For the text-containing cell, return its midpoint in [X, Y] coordinate format. 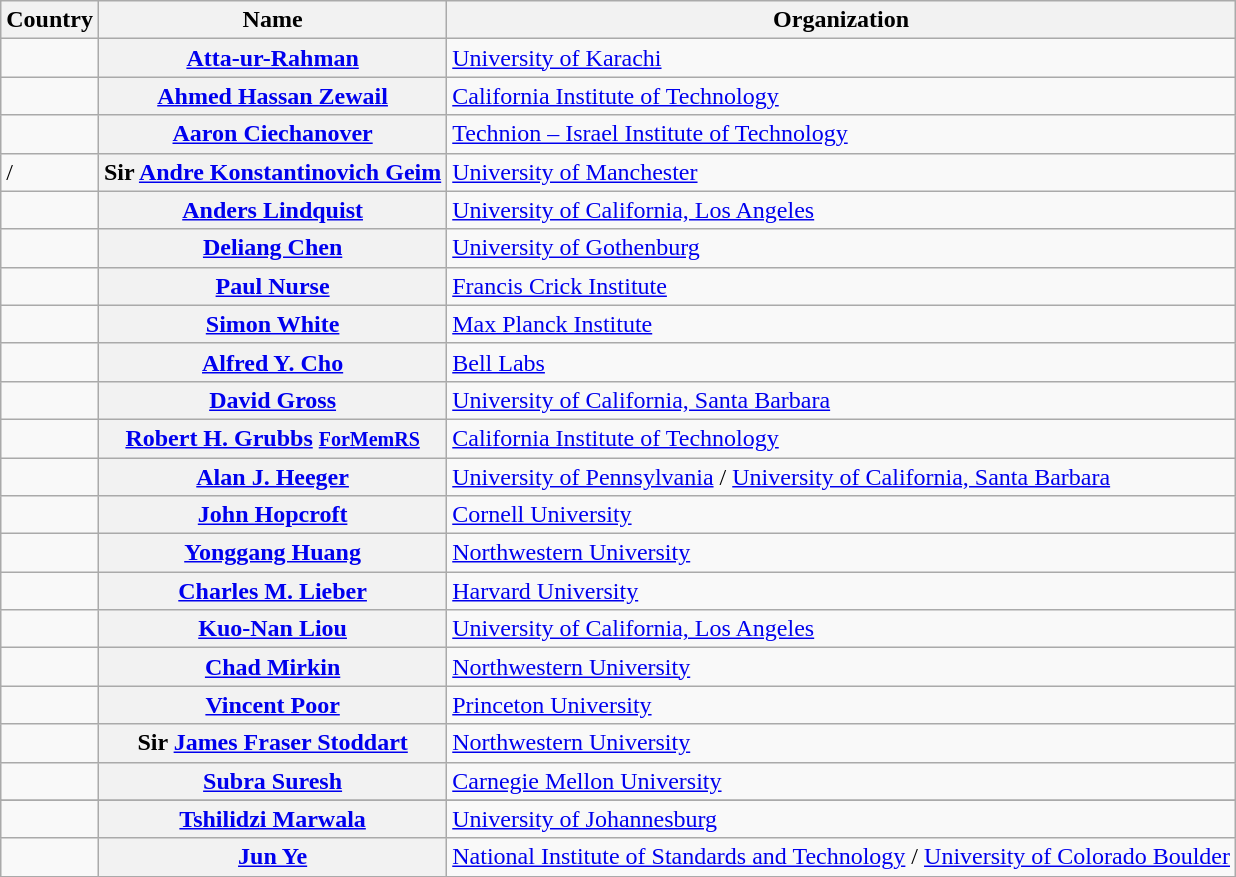
Atta-ur-Rahman [272, 58]
Paul Nurse [272, 286]
Simon White [272, 324]
Carnegie Mellon University [842, 781]
Vincent Poor [272, 705]
Aaron Ciechanover [272, 134]
University of California, Santa Barbara [842, 400]
Robert H. Grubbs ForMemRS [272, 438]
University of Karachi [842, 58]
Sir Andre Konstantinovich Geim [272, 172]
Cornell University [842, 515]
Deliang Chen [272, 248]
National Institute of Standards and Technology / University of Colorado Boulder [842, 857]
University of Pennsylvania / University of California, Santa Barbara [842, 477]
Alfred Y. Cho [272, 362]
University of Manchester [842, 172]
University of Gothenburg [842, 248]
Kuo-Nan Liou [272, 629]
Country [50, 20]
Harvard University [842, 591]
University of Johannesburg [842, 819]
Charles M. Lieber [272, 591]
Name [272, 20]
Sir James Fraser Stoddart [272, 743]
Tshilidzi Marwala [272, 819]
Bell Labs [842, 362]
Chad Mirkin [272, 667]
Yonggang Huang [272, 553]
Francis Crick Institute [842, 286]
John Hopcroft [272, 515]
Jun Ye [272, 857]
Ahmed Hassan Zewail [272, 96]
Subra Suresh [272, 781]
Anders Lindquist [272, 210]
Alan J. Heeger [272, 477]
Technion – Israel Institute of Technology [842, 134]
David Gross [272, 400]
Princeton University [842, 705]
Max Planck Institute [842, 324]
/ [50, 172]
Organization [842, 20]
